Scan for the cell matching the given text and deliver its (X, Y) coordinate at center. 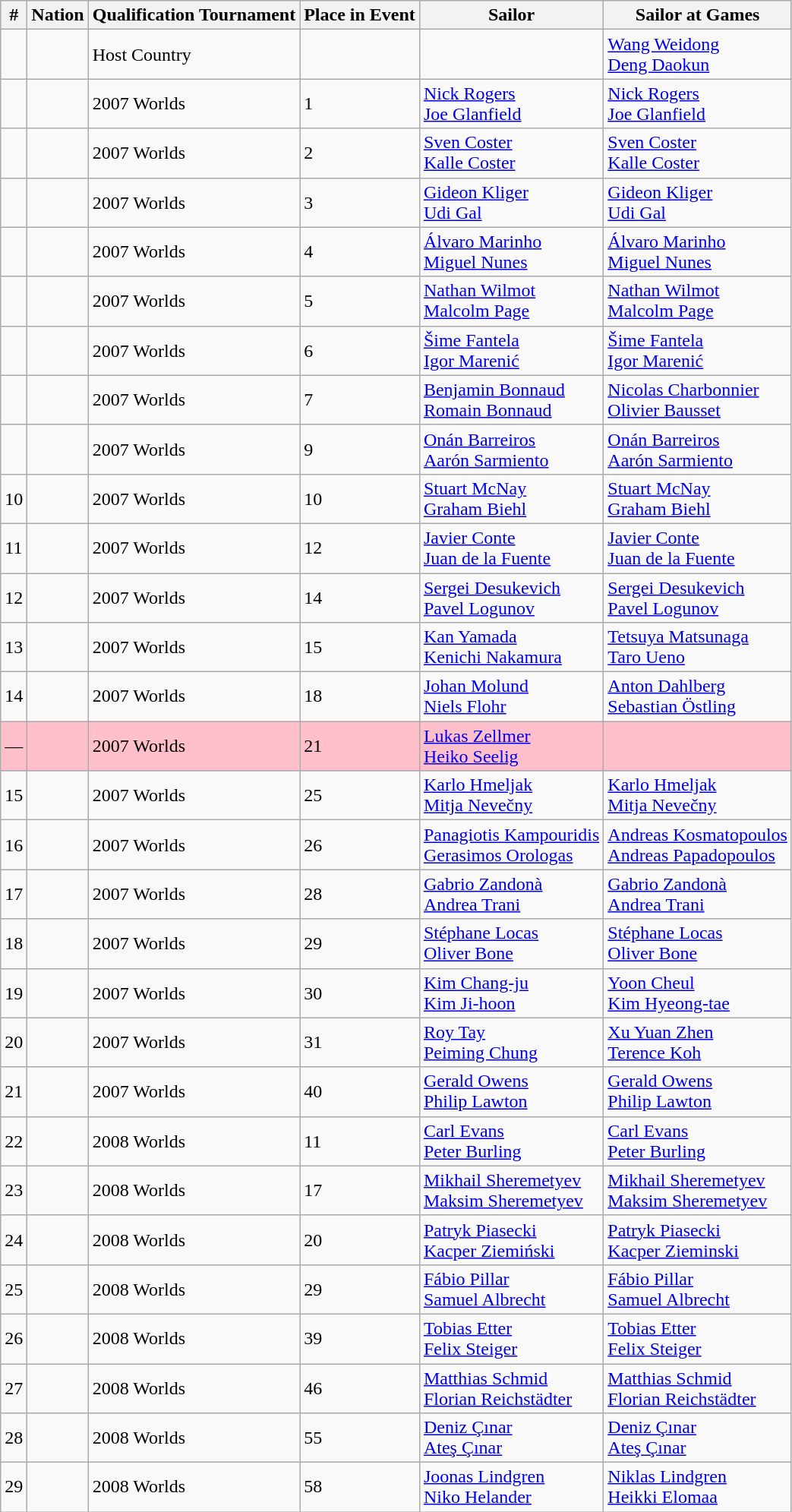
Johan MolundNiels Flohr (511, 697)
39 (360, 1338)
Anton DahlbergSebastian Östling (698, 697)
1 (360, 103)
22 (14, 1141)
Nation (58, 15)
Niklas LindgrenHeikki Elomaa (698, 1487)
Kan YamadaKenichi Nakamura (511, 647)
2 (360, 153)
Roy TayPeiming Chung (511, 1042)
Host Country (194, 55)
Patryk PiaseckiKacper Ziemiński (511, 1239)
13 (14, 647)
6 (360, 351)
16 (14, 844)
Yoon CheulKim Hyeong-tae (698, 993)
Joonas LindgrenNiko Helander (511, 1487)
Benjamin BonnaudRomain Bonnaud (511, 399)
19 (14, 993)
24 (14, 1239)
Sailor (511, 15)
46 (360, 1388)
Wang WeidongDeng Daokun (698, 55)
Sailor at Games (698, 15)
58 (360, 1487)
27 (14, 1388)
Panagiotis KampouridisGerasimos Orologas (511, 844)
31 (360, 1042)
— (14, 746)
4 (360, 252)
5 (360, 301)
Xu Yuan ZhenTerence Koh (698, 1042)
Qualification Tournament (194, 15)
Tetsuya MatsunagaTaro Ueno (698, 647)
Patryk PiaseckiKacper Zieminski (698, 1239)
7 (360, 399)
Andreas KosmatopoulosAndreas Papadopoulos (698, 844)
23 (14, 1191)
# (14, 15)
40 (360, 1092)
Lukas ZellmerHeiko Seelig (511, 746)
55 (360, 1438)
Kim Chang-juKim Ji-hoon (511, 993)
Place in Event (360, 15)
30 (360, 993)
9 (360, 450)
Nicolas CharbonnierOlivier Bausset (698, 399)
3 (360, 202)
